Identify which cell holds the provided text, then report its [x, y] central coordinate. 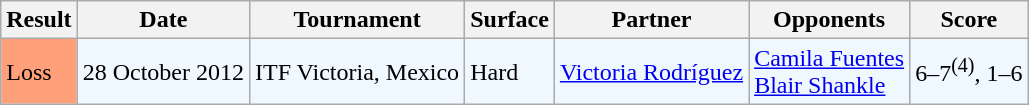
Surface [510, 20]
ITF Victoria, Mexico [358, 72]
Victoria Rodríguez [651, 72]
Camila Fuentes Blair Shankle [830, 72]
Result [39, 20]
Opponents [830, 20]
Score [969, 20]
Loss [39, 72]
6–7(4), 1–6 [969, 72]
Partner [651, 20]
Tournament [358, 20]
28 October 2012 [163, 72]
Hard [510, 72]
Date [163, 20]
